Detect which cell encompasses the target text, then output its (X, Y) center coordinate. 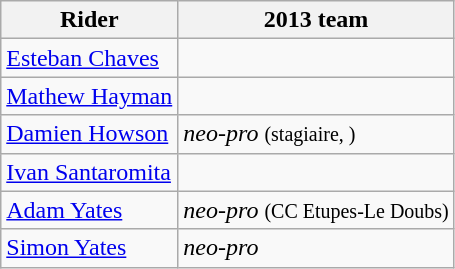
Mathew Hayman (90, 96)
Damien Howson (90, 134)
Adam Yates (90, 210)
Simon Yates (90, 248)
neo-pro (316, 248)
Ivan Santaromita (90, 172)
neo-pro (stagiaire, ) (316, 134)
2013 team (316, 20)
neo-pro (CC Etupes-Le Doubs) (316, 210)
Rider (90, 20)
Esteban Chaves (90, 58)
